Find where the given text appears and provide that cell's center as (X, Y) coordinate. 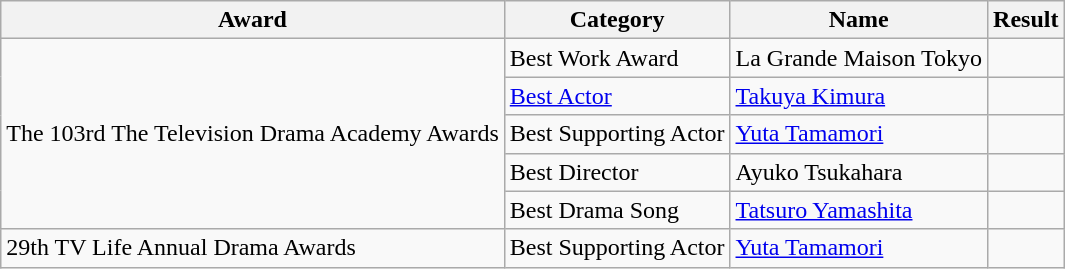
Best Drama Song (617, 210)
Award (253, 20)
The 103rd The Television Drama Academy Awards (253, 134)
Takuya Kimura (859, 96)
Best Actor (617, 96)
La Grande Maison Tokyo (859, 58)
Best Director (617, 172)
Ayuko Tsukahara (859, 172)
29th TV Life Annual Drama Awards (253, 248)
Category (617, 20)
Best Work Award (617, 58)
Name (859, 20)
Tatsuro Yamashita (859, 210)
Result (1026, 20)
